Return the (x, y) coordinate for the center point of the cell that contains the specified text.  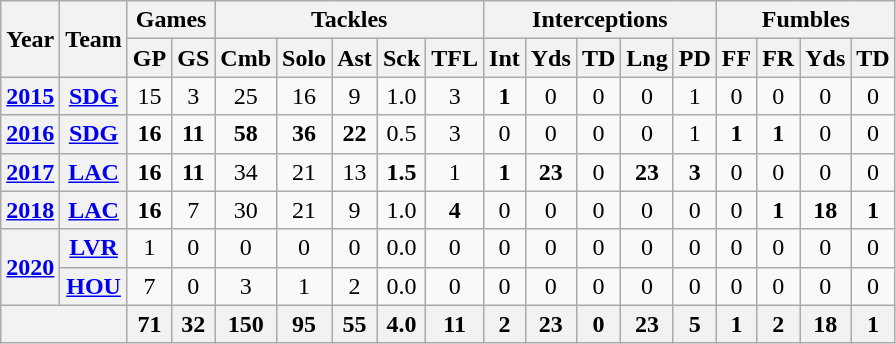
FR (778, 58)
58 (246, 134)
71 (149, 324)
FF (736, 58)
5 (694, 324)
TFL (455, 58)
Games (170, 20)
2017 (30, 172)
32 (194, 324)
Int (505, 58)
Team (94, 39)
HOU (94, 286)
Year (30, 39)
4 (455, 210)
25 (246, 96)
Lng (647, 58)
GP (149, 58)
55 (355, 324)
2015 (30, 96)
PD (694, 58)
Ast (355, 58)
2018 (30, 210)
150 (246, 324)
4.0 (401, 324)
15 (149, 96)
Solo (304, 58)
Interceptions (600, 20)
Fumbles (806, 20)
1.5 (401, 172)
Cmb (246, 58)
30 (246, 210)
95 (304, 324)
LVR (94, 248)
Tackles (350, 20)
34 (246, 172)
22 (355, 134)
Sck (401, 58)
2016 (30, 134)
GS (194, 58)
0.5 (401, 134)
2020 (30, 267)
13 (355, 172)
36 (304, 134)
